From the cell containing the given text, extract its center point as (x, y) coordinate. 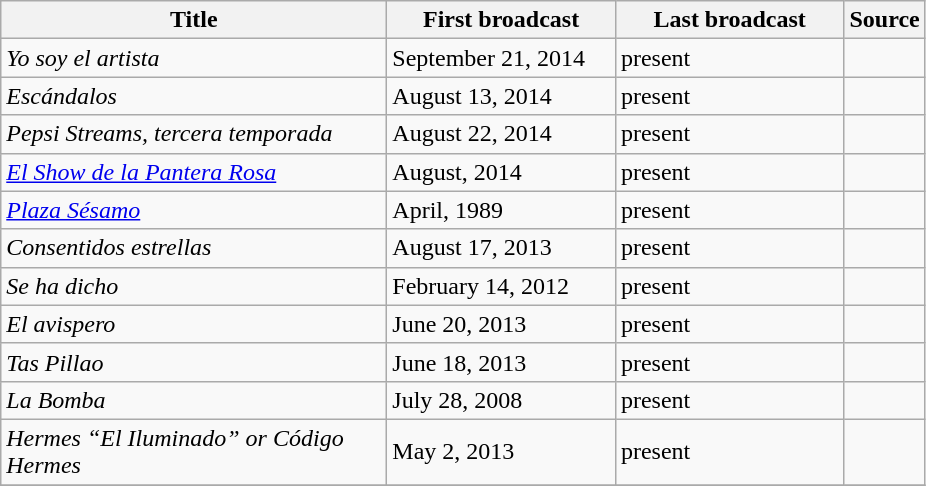
Title (194, 20)
Yo soy el artista (194, 58)
May 2, 2013 (502, 452)
April, 1989 (502, 210)
June 20, 2013 (502, 324)
El Show de la Pantera Rosa (194, 172)
Hermes “El Iluminado” or Código Hermes (194, 452)
Plaza Sésamo (194, 210)
Consentidos estrellas (194, 248)
El avispero (194, 324)
September 21, 2014 (502, 58)
August 13, 2014 (502, 96)
February 14, 2012 (502, 286)
First broadcast (502, 20)
August, 2014 (502, 172)
La Bomba (194, 400)
Escándalos (194, 96)
Se ha dicho (194, 286)
Pepsi Streams, tercera temporada (194, 134)
July 28, 2008 (502, 400)
Source (884, 20)
Tas Pillao (194, 362)
August 17, 2013 (502, 248)
June 18, 2013 (502, 362)
August 22, 2014 (502, 134)
Last broadcast (730, 20)
